Find where the given text appears and provide that cell's center as (X, Y) coordinate. 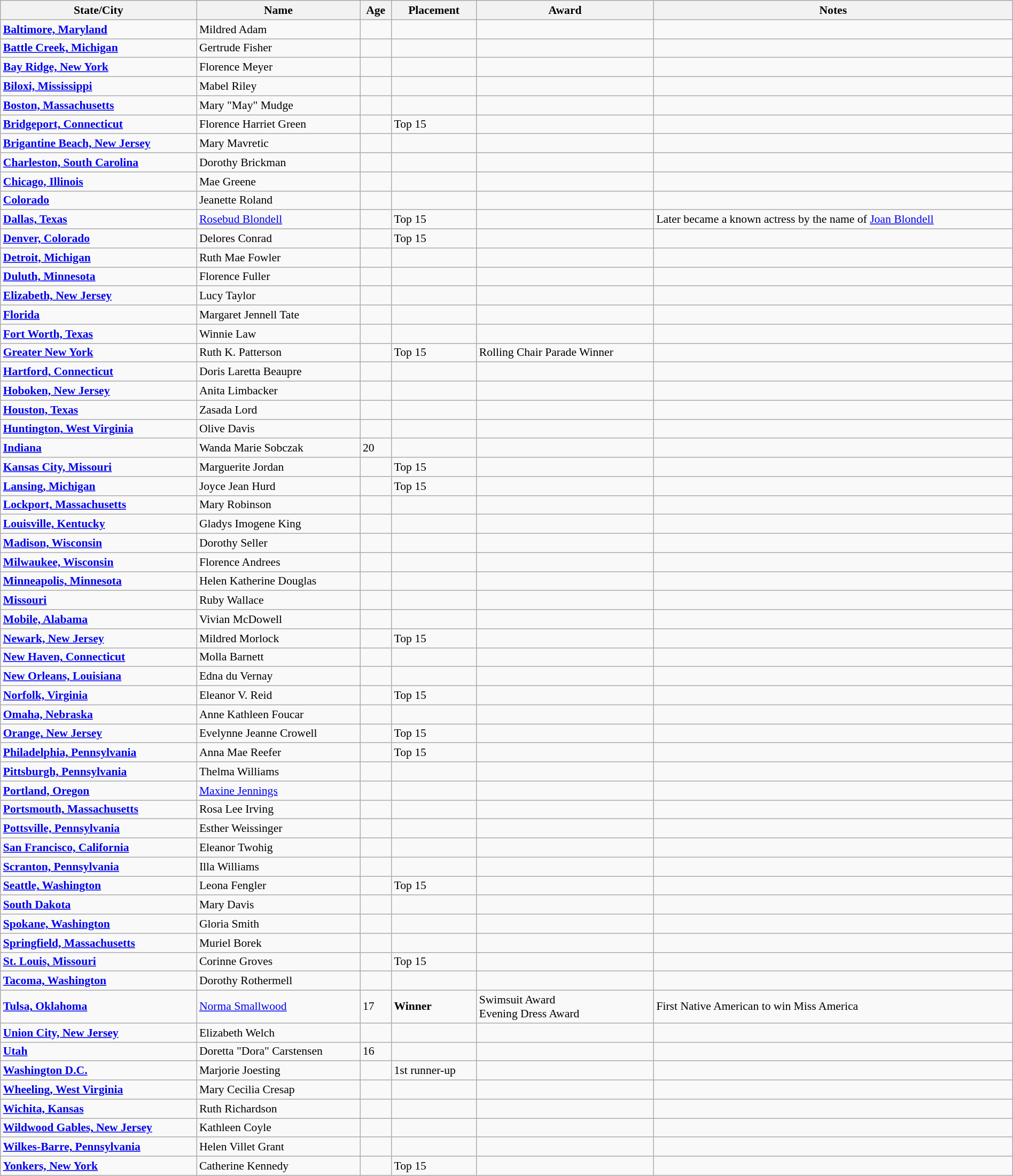
Leona Fengler (278, 886)
Zasada Lord (278, 410)
Placement (434, 10)
Huntington, West Virginia (98, 429)
16 (376, 1052)
Award (565, 10)
Louisville, Kentucky (98, 524)
Delores Conrad (278, 239)
Mabel Riley (278, 87)
Portland, Oregon (98, 791)
Wilkes-Barre, Pennsylvania (98, 1147)
Wanda Marie Sobczak (278, 448)
Mae Greene (278, 182)
Doris Laretta Beaupre (278, 372)
Houston, Texas (98, 410)
Florence Harriet Green (278, 124)
Mary "May" Mudge (278, 105)
Age (376, 10)
First Native American to win Miss America (833, 1007)
Charleston, South Carolina (98, 162)
Joyce Jean Hurd (278, 486)
Denver, Colorado (98, 239)
Wichita, Kansas (98, 1109)
Bay Ridge, New York (98, 67)
Gertrude Fisher (278, 48)
Detroit, Michigan (98, 258)
San Francisco, California (98, 848)
Minneapolis, Minnesota (98, 581)
Duluth, Minnesota (98, 277)
Chicago, Illinois (98, 182)
Baltimore, Maryland (98, 29)
Tulsa, Oklahoma (98, 1007)
17 (376, 1007)
New Orleans, Louisiana (98, 676)
Norma Smallwood (278, 1007)
Philadelphia, Pennsylvania (98, 753)
Mary Cecilia Cresap (278, 1090)
Norfolk, Virginia (98, 696)
Winner (434, 1007)
Olive Davis (278, 429)
Jeanette Roland (278, 200)
Later became a known actress by the name of Joan Blondell (833, 220)
Ruth K. Patterson (278, 353)
Mary Mavretic (278, 144)
Indiana (98, 448)
Washington D.C. (98, 1071)
Mary Robinson (278, 505)
Maxine Jennings (278, 791)
Margaret Jennell Tate (278, 315)
Lucy Taylor (278, 296)
Battle Creek, Michigan (98, 48)
Eleanor Twohig (278, 848)
Gladys Imogene King (278, 524)
Molla Barnett (278, 657)
Madison, Wisconsin (98, 543)
Hartford, Connecticut (98, 372)
Ruth Mae Fowler (278, 258)
Mildred Morlock (278, 638)
State/City (98, 10)
Dallas, Texas (98, 220)
Name (278, 10)
Thelma Williams (278, 772)
Utah (98, 1052)
Pottsville, Pennsylvania (98, 829)
Winnie Law (278, 334)
Doretta "Dora" Carstensen (278, 1052)
Muriel Borek (278, 943)
Gloria Smith (278, 924)
Greater New York (98, 353)
Marguerite Jordan (278, 467)
Lockport, Massachusetts (98, 505)
Edna du Vernay (278, 676)
Vivian McDowell (278, 619)
Helen Villet Grant (278, 1147)
Orange, New Jersey (98, 734)
Mobile, Alabama (98, 619)
Fort Worth, Texas (98, 334)
Rosebud Blondell (278, 220)
Esther Weissinger (278, 829)
Rolling Chair Parade Winner (565, 353)
Anita Limbacker (278, 391)
Mildred Adam (278, 29)
Florence Meyer (278, 67)
Illa Williams (278, 867)
Missouri (98, 601)
Eleanor V. Reid (278, 696)
St. Louis, Missouri (98, 962)
1st runner-up (434, 1071)
Pittsburgh, Pennsylvania (98, 772)
Elizabeth Welch (278, 1033)
Newark, New Jersey (98, 638)
Dorothy Brickman (278, 162)
Helen Katherine Douglas (278, 581)
Notes (833, 10)
Bridgeport, Connecticut (98, 124)
Ruth Richardson (278, 1109)
Biloxi, Mississippi (98, 87)
Evelynne Jeanne Crowell (278, 734)
Florence Andrees (278, 562)
Swimsuit AwardEvening Dress Award (565, 1007)
Anna Mae Reefer (278, 753)
Portsmouth, Massachusetts (98, 809)
Lansing, Michigan (98, 486)
Tacoma, Washington (98, 981)
Mary Davis (278, 905)
Springfield, Massachusetts (98, 943)
Spokane, Washington (98, 924)
Brigantine Beach, New Jersey (98, 144)
Dorothy Seller (278, 543)
Yonkers, New York (98, 1166)
Milwaukee, Wisconsin (98, 562)
Florida (98, 315)
South Dakota (98, 905)
Union City, New Jersey (98, 1033)
Seattle, Washington (98, 886)
Wheeling, West Virginia (98, 1090)
Catherine Kennedy (278, 1166)
Kansas City, Missouri (98, 467)
Boston, Massachusetts (98, 105)
Hoboken, New Jersey (98, 391)
Anne Kathleen Foucar (278, 714)
Wildwood Gables, New Jersey (98, 1128)
Omaha, Nebraska (98, 714)
Scranton, Pennsylvania (98, 867)
Elizabeth, New Jersey (98, 296)
Florence Fuller (278, 277)
Marjorie Joesting (278, 1071)
Kathleen Coyle (278, 1128)
Rosa Lee Irving (278, 809)
Corinne Groves (278, 962)
New Haven, Connecticut (98, 657)
Ruby Wallace (278, 601)
20 (376, 448)
Dorothy Rothermell (278, 981)
Colorado (98, 200)
